Output the [x, y] coordinate of the center of the cell containing the given text.  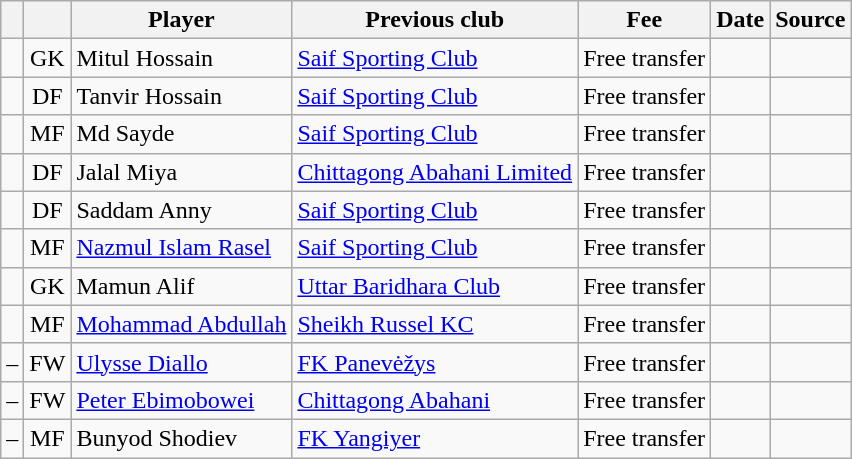
Saddam Anny [182, 210]
Mamun Alif [182, 286]
Fee [644, 20]
Md Sayde [182, 134]
Uttar Baridhara Club [435, 286]
Peter Ebimobowei [182, 400]
Bunyod Shodiev [182, 438]
Nazmul Islam Rasel [182, 248]
Chittagong Abahani [435, 400]
Player [182, 20]
Date [740, 20]
Sheikh Russel KC [435, 324]
Tanvir Hossain [182, 96]
Source [810, 20]
Previous club [435, 20]
FK Panevėžys [435, 362]
Mohammad Abdullah [182, 324]
Mitul Hossain [182, 58]
Ulysse Diallo [182, 362]
Jalal Miya [182, 172]
FK Yangiyer [435, 438]
Chittagong Abahani Limited [435, 172]
